Return the (X, Y) coordinate for the center point of the cell that contains the specified text.  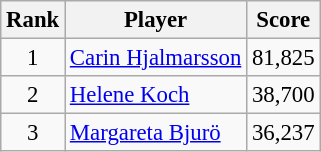
Margareta Bjurö (156, 133)
2 (33, 95)
Player (156, 20)
Helene Koch (156, 95)
Carin Hjalmarsson (156, 58)
38,700 (284, 95)
1 (33, 58)
3 (33, 133)
81,825 (284, 58)
36,237 (284, 133)
Score (284, 20)
Rank (33, 20)
